Detect which cell encompasses the target text, then output its [X, Y] center coordinate. 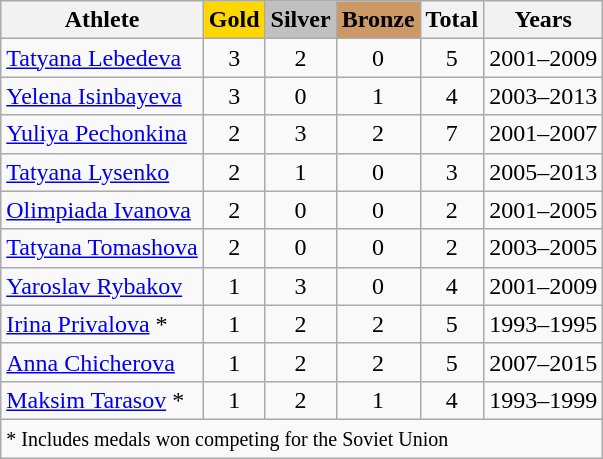
* Includes medals won competing for the Soviet Union [302, 438]
Olimpiada Ivanova [102, 210]
2007–2015 [544, 362]
Bronze [378, 20]
1993–1999 [544, 400]
Tatyana Lysenko [102, 172]
Total [452, 20]
Years [544, 20]
2001–2007 [544, 134]
Yelena Isinbayeva [102, 96]
Yuliya Pechonkina [102, 134]
Tatyana Tomashova [102, 248]
Yaroslav Rybakov [102, 286]
Anna Chicherova [102, 362]
Irina Privalova * [102, 324]
Gold [234, 20]
Tatyana Lebedeva [102, 58]
2003–2005 [544, 248]
2001–2005 [544, 210]
7 [452, 134]
Maksim Tarasov * [102, 400]
2005–2013 [544, 172]
2003–2013 [544, 96]
Silver [300, 20]
Athlete [102, 20]
1993–1995 [544, 324]
